For the text-containing cell, return its midpoint in (X, Y) coordinate format. 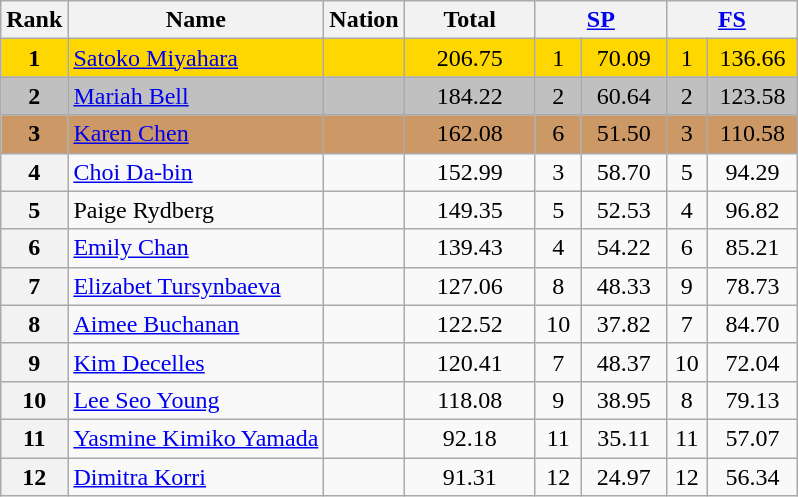
85.21 (752, 248)
96.82 (752, 210)
149.35 (470, 210)
Total (470, 20)
127.06 (470, 286)
Emily Chan (196, 248)
Dimitra Korri (196, 477)
72.04 (752, 362)
Name (196, 20)
Mariah Bell (196, 96)
Choi Da-bin (196, 172)
35.11 (624, 438)
92.18 (470, 438)
184.22 (470, 96)
24.97 (624, 477)
FS (732, 20)
70.09 (624, 58)
Aimee Buchanan (196, 324)
51.50 (624, 134)
79.13 (752, 400)
78.73 (752, 286)
120.41 (470, 362)
110.58 (752, 134)
123.58 (752, 96)
48.37 (624, 362)
118.08 (470, 400)
56.34 (752, 477)
54.22 (624, 248)
162.08 (470, 134)
84.70 (752, 324)
122.52 (470, 324)
152.99 (470, 172)
48.33 (624, 286)
Satoko Miyahara (196, 58)
60.64 (624, 96)
206.75 (470, 58)
Rank (34, 20)
57.07 (752, 438)
94.29 (752, 172)
Yasmine Kimiko Yamada (196, 438)
Lee Seo Young (196, 400)
139.43 (470, 248)
Elizabet Tursynbaeva (196, 286)
38.95 (624, 400)
Karen Chen (196, 134)
Kim Decelles (196, 362)
91.31 (470, 477)
SP (600, 20)
Nation (364, 20)
52.53 (624, 210)
37.82 (624, 324)
58.70 (624, 172)
Paige Rydberg (196, 210)
136.66 (752, 58)
